Find where the given text appears and provide that cell's center as [X, Y] coordinate. 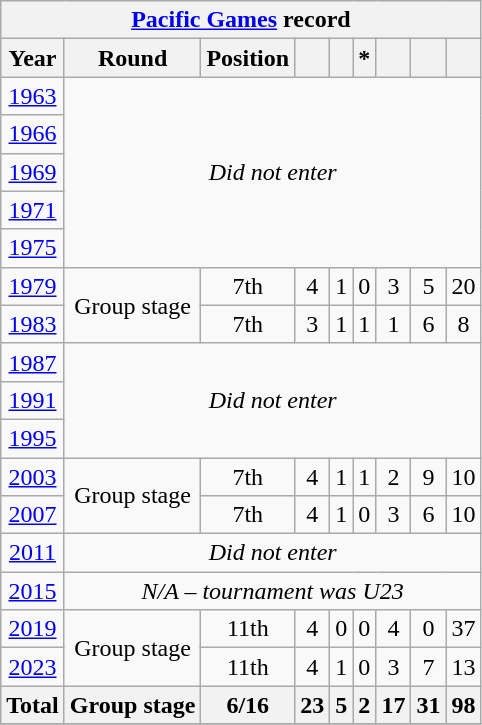
N/A – tournament was U23 [272, 591]
8 [464, 324]
2023 [33, 667]
1969 [33, 172]
* [364, 58]
2015 [33, 591]
1995 [33, 438]
13 [464, 667]
9 [428, 477]
2011 [33, 553]
1991 [33, 400]
1983 [33, 324]
17 [394, 705]
2019 [33, 629]
Year [33, 58]
20 [464, 286]
Round [132, 58]
2007 [33, 515]
Pacific Games record [241, 20]
1971 [33, 210]
1979 [33, 286]
1975 [33, 248]
1963 [33, 96]
1987 [33, 362]
Total [33, 705]
31 [428, 705]
98 [464, 705]
23 [312, 705]
1966 [33, 134]
6/16 [248, 705]
Position [248, 58]
37 [464, 629]
2003 [33, 477]
7 [428, 667]
